Detect which cell encompasses the target text, then output its (X, Y) center coordinate. 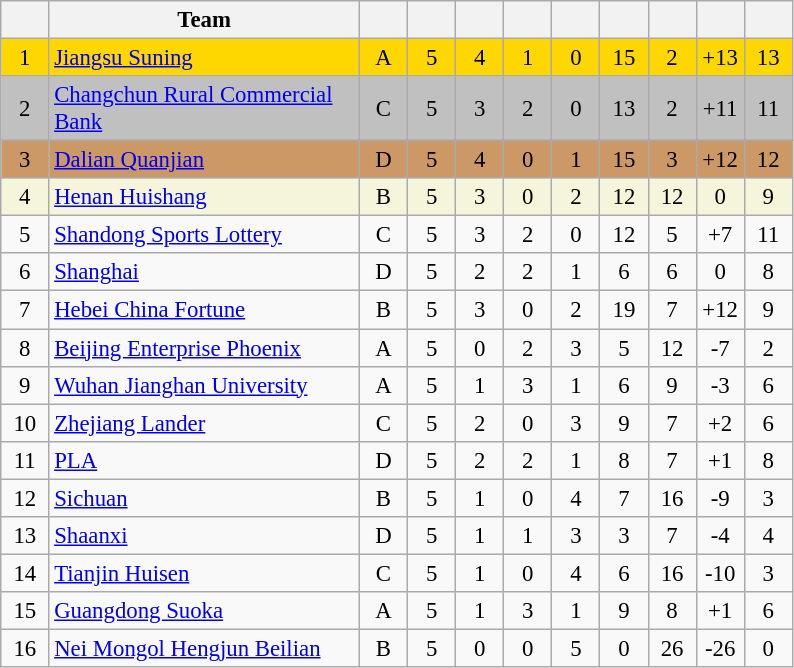
10 (25, 423)
Sichuan (204, 498)
Team (204, 20)
+11 (720, 108)
-26 (720, 648)
Guangdong Suoka (204, 611)
Hebei China Fortune (204, 310)
Wuhan Jianghan University (204, 385)
-7 (720, 348)
PLA (204, 460)
Shanghai (204, 273)
Shaanxi (204, 536)
+7 (720, 235)
Tianjin Huisen (204, 573)
+13 (720, 58)
Changchun Rural Commercial Bank (204, 108)
Zhejiang Lander (204, 423)
Jiangsu Suning (204, 58)
Dalian Quanjian (204, 160)
-10 (720, 573)
Shandong Sports Lottery (204, 235)
-3 (720, 385)
19 (624, 310)
Beijing Enterprise Phoenix (204, 348)
-4 (720, 536)
+2 (720, 423)
-9 (720, 498)
26 (672, 648)
14 (25, 573)
Nei Mongol Hengjun Beilian (204, 648)
Henan Huishang (204, 197)
